Search for the cell housing the specified text and yield its (X, Y) center coordinate. 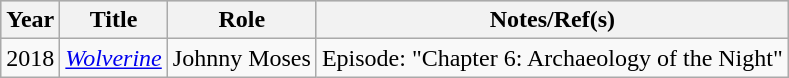
Wolverine (114, 58)
Title (114, 20)
Episode: "Chapter 6: Archaeology of the Night" (552, 58)
2018 (30, 58)
Notes/Ref(s) (552, 20)
Role (242, 20)
Year (30, 20)
Johnny Moses (242, 58)
